Capture the cell that displays the provided text and extract its (X, Y) central coordinate. 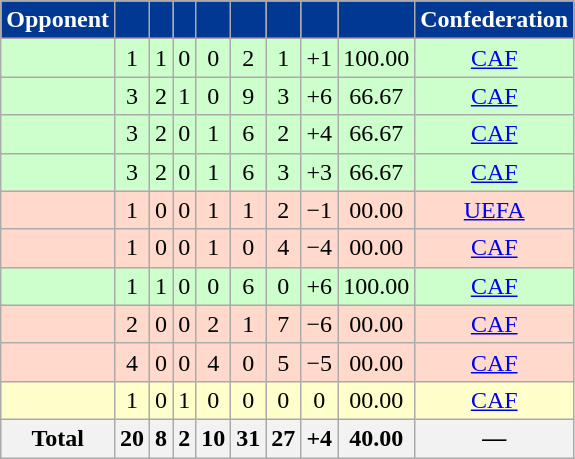
−5 (320, 362)
10 (214, 438)
+1 (320, 58)
−4 (320, 248)
40.00 (376, 438)
7 (284, 324)
— (494, 438)
UEFA (494, 210)
27 (284, 438)
−6 (320, 324)
Opponent (58, 20)
8 (162, 438)
20 (132, 438)
5 (284, 362)
31 (248, 438)
Total (58, 438)
+3 (320, 172)
Confederation (494, 20)
9 (248, 96)
−1 (320, 210)
